Detect which cell encompasses the target text, then output its [X, Y] center coordinate. 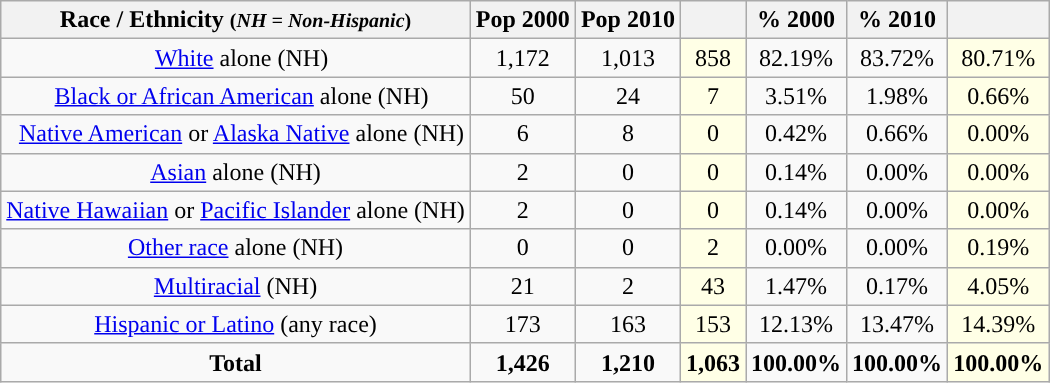
Native American or Alaska Native alone (NH) [236, 134]
1,063 [712, 362]
82.19% [796, 58]
4.05% [998, 286]
24 [628, 96]
80.71% [998, 58]
12.13% [796, 324]
Asian alone (NH) [236, 172]
1,210 [628, 362]
1,426 [522, 362]
7 [712, 96]
50 [522, 96]
1,172 [522, 58]
173 [522, 324]
Other race alone (NH) [236, 248]
1.98% [898, 96]
Native Hawaiian or Pacific Islander alone (NH) [236, 210]
163 [628, 324]
Hispanic or Latino (any race) [236, 324]
21 [522, 286]
Total [236, 362]
3.51% [796, 96]
13.47% [898, 324]
153 [712, 324]
0.42% [796, 134]
83.72% [898, 58]
14.39% [998, 324]
% 2000 [796, 20]
1,013 [628, 58]
Multiracial (NH) [236, 286]
0.19% [998, 248]
1.47% [796, 286]
Black or African American alone (NH) [236, 96]
8 [628, 134]
0.17% [898, 286]
Race / Ethnicity (NH = Non-Hispanic) [236, 20]
43 [712, 286]
Pop 2010 [628, 20]
White alone (NH) [236, 58]
6 [522, 134]
Pop 2000 [522, 20]
% 2010 [898, 20]
858 [712, 58]
